Detect which cell encompasses the target text, then output its [X, Y] center coordinate. 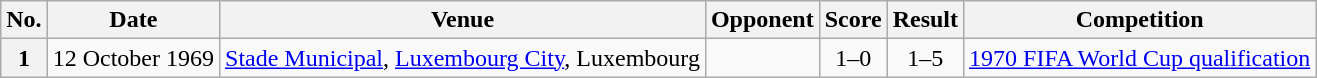
Date [133, 20]
1–0 [853, 58]
1 [24, 58]
Result [925, 20]
Stade Municipal, Luxembourg City, Luxembourg [463, 58]
Opponent [762, 20]
No. [24, 20]
1–5 [925, 58]
Score [853, 20]
1970 FIFA World Cup qualification [1140, 58]
12 October 1969 [133, 58]
Venue [463, 20]
Competition [1140, 20]
